Output the (x, y) coordinate of the center of the cell containing the given text.  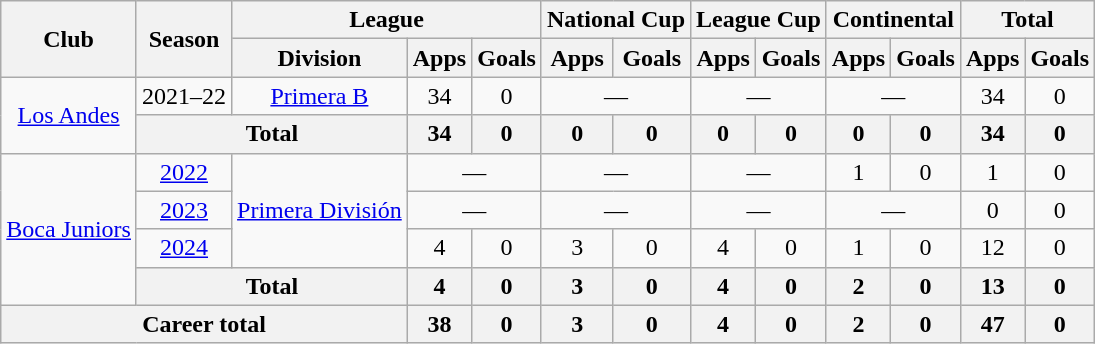
2023 (184, 210)
Los Andes (69, 115)
National Cup (616, 20)
Division (320, 58)
13 (992, 286)
Season (184, 39)
38 (439, 324)
Primera División (320, 210)
2021–22 (184, 96)
2024 (184, 248)
Boca Juniors (69, 229)
Club (69, 39)
Primera B (320, 96)
12 (992, 248)
Career total (204, 324)
Continental (893, 20)
League Cup (759, 20)
League (387, 20)
47 (992, 324)
2022 (184, 172)
